Extract the [X, Y] coordinate from the center of the cell holding the provided text.  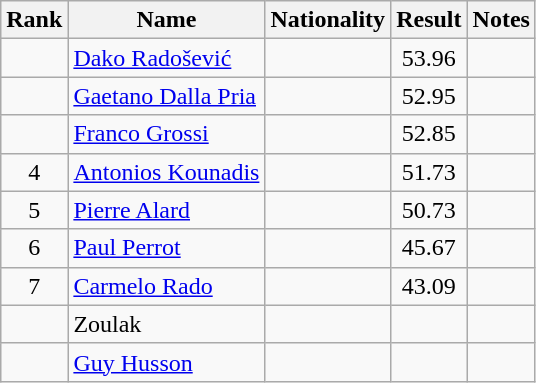
Antonios Kounadis [166, 172]
51.73 [429, 172]
45.67 [429, 248]
Carmelo Rado [166, 286]
Result [429, 20]
Dako Radošević [166, 58]
Zoulak [166, 324]
5 [34, 210]
Paul Perrot [166, 248]
52.95 [429, 96]
Franco Grossi [166, 134]
7 [34, 286]
4 [34, 172]
Gaetano Dalla Pria [166, 96]
Notes [501, 20]
6 [34, 248]
Nationality [328, 20]
53.96 [429, 58]
Name [166, 20]
50.73 [429, 210]
52.85 [429, 134]
43.09 [429, 286]
Rank [34, 20]
Pierre Alard [166, 210]
Guy Husson [166, 362]
